Detect which cell encompasses the target text, then output its (x, y) center coordinate. 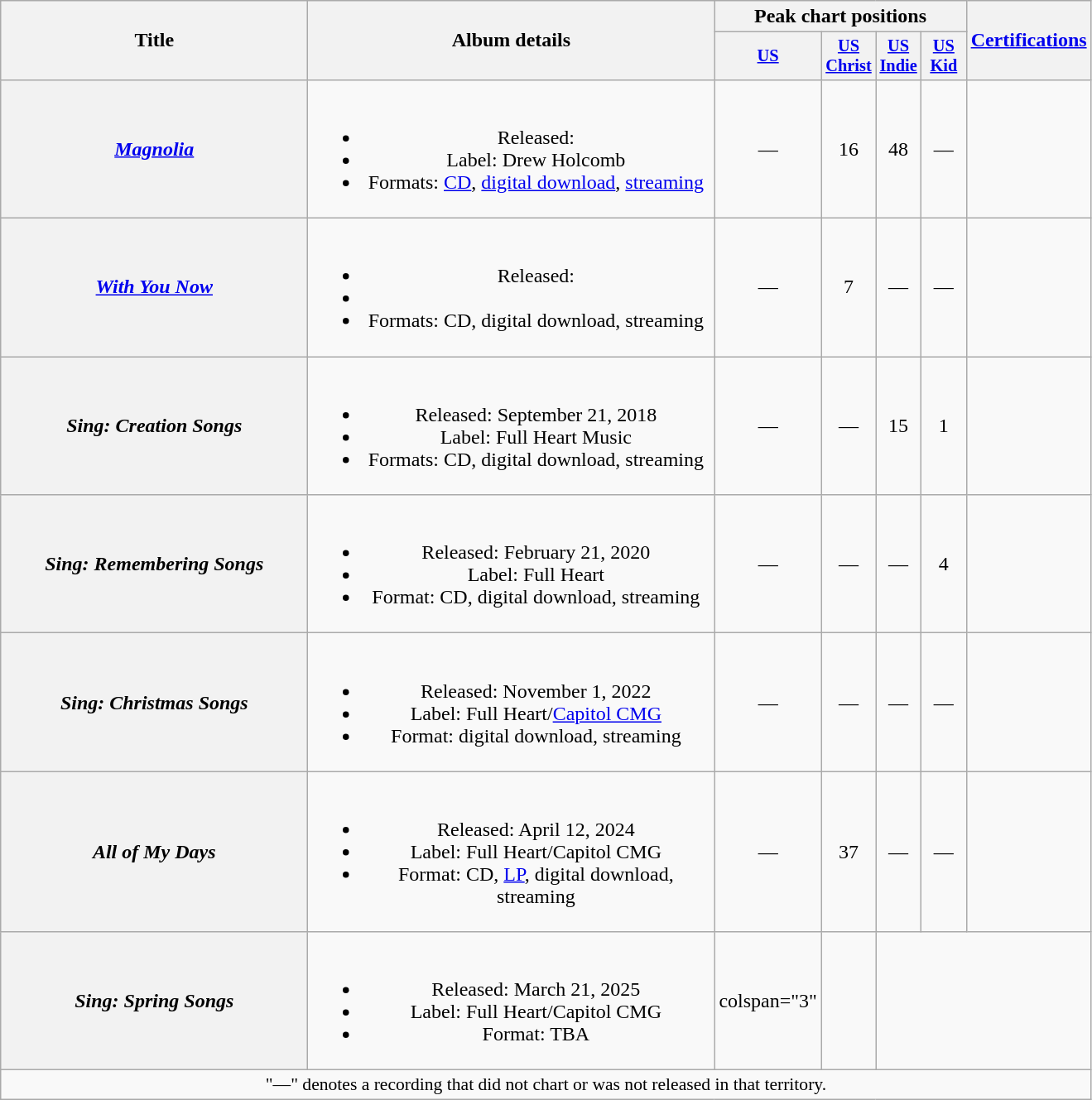
4 (944, 564)
Released: November 1, 2022Label: Full Heart/Capitol CMGFormat: digital download, streaming (512, 702)
Sing: Creation Songs (154, 425)
7 (848, 288)
Peak chart positions (840, 17)
USIndie (899, 56)
Album details (512, 41)
Sing: Spring Songs (154, 1002)
Released: April 12, 2024Label: Full Heart/Capitol CMGFormat: CD, LP, digital download, streaming (512, 852)
Released: September 21, 2018Label: Full Heart MusicFormats: CD, digital download, streaming (512, 425)
Sing: Christmas Songs (154, 702)
colspan="3" (768, 1002)
1 (944, 425)
Magnolia (154, 149)
With You Now (154, 288)
15 (899, 425)
Title (154, 41)
USChrist (848, 56)
"—" denotes a recording that did not chart or was not released in that territory. (546, 1085)
All of My Days (154, 852)
Released: February 21, 2020Label: Full HeartFormat: CD, digital download, streaming (512, 564)
Released: Label: Drew HolcombFormats: CD, digital download, streaming (512, 149)
US (768, 56)
Sing: Remembering Songs (154, 564)
USKid (944, 56)
16 (848, 149)
37 (848, 852)
Released: March 21, 2025Label: Full Heart/Capitol CMGFormat: TBA (512, 1002)
48 (899, 149)
Released: Formats: CD, digital download, streaming (512, 288)
Certifications (1028, 41)
